Capture the cell that displays the provided text and extract its (x, y) central coordinate. 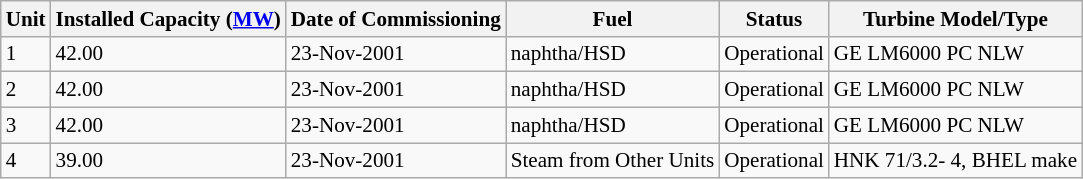
4 (26, 160)
39.00 (168, 160)
Date of Commissioning (396, 18)
3 (26, 124)
Steam from Other Units (612, 160)
Status (774, 18)
Fuel (612, 18)
Turbine Model/Type (956, 18)
Unit (26, 18)
1 (26, 54)
HNK 71/3.2- 4, BHEL make (956, 160)
2 (26, 90)
Installed Capacity (MW) (168, 18)
